Pinpoint the cell where the given text exists, returning its [x, y] midpoint coordinate. 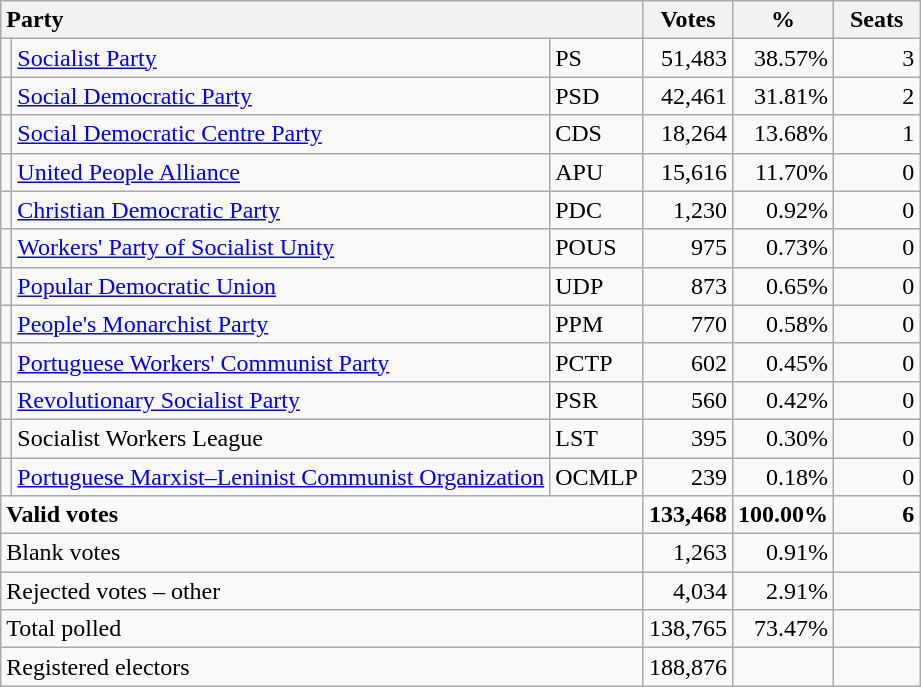
% [784, 20]
560 [688, 400]
0.30% [784, 438]
OCMLP [597, 477]
2 [877, 96]
APU [597, 172]
Social Democratic Centre Party [281, 134]
602 [688, 362]
51,483 [688, 58]
Total polled [322, 629]
CDS [597, 134]
6 [877, 515]
Revolutionary Socialist Party [281, 400]
0.92% [784, 210]
73.47% [784, 629]
2.91% [784, 591]
Socialist Party [281, 58]
3 [877, 58]
11.70% [784, 172]
31.81% [784, 96]
PDC [597, 210]
38.57% [784, 58]
Workers' Party of Socialist Unity [281, 248]
1 [877, 134]
133,468 [688, 515]
138,765 [688, 629]
42,461 [688, 96]
1,263 [688, 553]
873 [688, 286]
0.45% [784, 362]
15,616 [688, 172]
United People Alliance [281, 172]
Socialist Workers League [281, 438]
Social Democratic Party [281, 96]
Valid votes [322, 515]
0.58% [784, 324]
Registered electors [322, 667]
395 [688, 438]
1,230 [688, 210]
People's Monarchist Party [281, 324]
UDP [597, 286]
Votes [688, 20]
Popular Democratic Union [281, 286]
0.65% [784, 286]
Portuguese Workers' Communist Party [281, 362]
POUS [597, 248]
Portuguese Marxist–Leninist Communist Organization [281, 477]
Seats [877, 20]
Christian Democratic Party [281, 210]
975 [688, 248]
0.91% [784, 553]
Party [322, 20]
0.18% [784, 477]
Blank votes [322, 553]
770 [688, 324]
0.73% [784, 248]
PS [597, 58]
PPM [597, 324]
4,034 [688, 591]
239 [688, 477]
188,876 [688, 667]
Rejected votes – other [322, 591]
18,264 [688, 134]
PSD [597, 96]
LST [597, 438]
13.68% [784, 134]
PCTP [597, 362]
PSR [597, 400]
100.00% [784, 515]
0.42% [784, 400]
